Pinpoint the cell where the given text exists, returning its (x, y) midpoint coordinate. 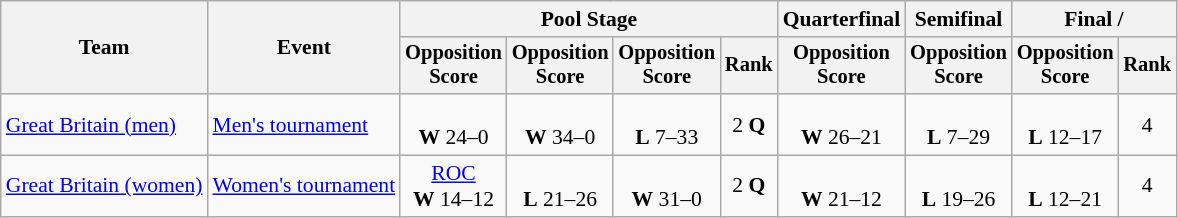
Team (104, 48)
Final / (1094, 19)
Event (304, 48)
W 21–12 (842, 186)
W 26–21 (842, 124)
L 19–26 (958, 186)
L 12–21 (1066, 186)
Great Britain (men) (104, 124)
W 31–0 (666, 186)
Men's tournament (304, 124)
L 21–26 (560, 186)
Women's tournament (304, 186)
W 24–0 (454, 124)
Pool Stage (588, 19)
L 12–17 (1066, 124)
W 34–0 (560, 124)
Great Britain (women) (104, 186)
ROCW 14–12 (454, 186)
Quarterfinal (842, 19)
Semifinal (958, 19)
L 7–33 (666, 124)
L 7–29 (958, 124)
